Scan for the cell matching the given text and deliver its [x, y] coordinate at center. 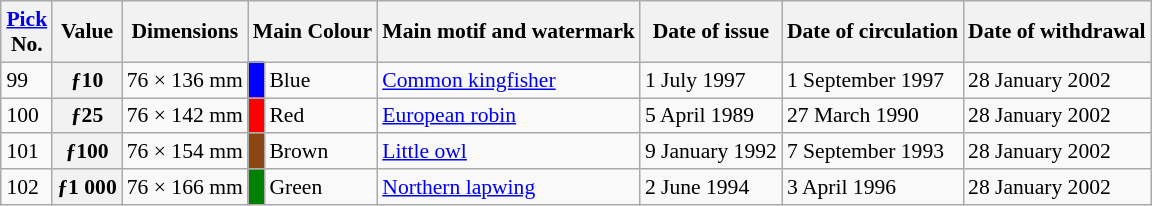
Blue [320, 80]
27 March 1990 [872, 116]
Northern lapwing [508, 187]
Common kingfisher [508, 80]
Date of circulation [872, 32]
European robin [508, 116]
Date of issue [711, 32]
ƒ10 [86, 80]
ƒ1 000 [86, 187]
1 September 1997 [872, 80]
99 [26, 80]
101 [26, 151]
PickNo. [26, 32]
ƒ25 [86, 116]
76 × 136 mm [185, 80]
76 × 154 mm [185, 151]
102 [26, 187]
ƒ100 [86, 151]
76 × 166 mm [185, 187]
9 January 1992 [711, 151]
Date of withdrawal [1057, 32]
Little owl [508, 151]
1 July 1997 [711, 80]
Green [320, 187]
Red [320, 116]
5 April 1989 [711, 116]
3 April 1996 [872, 187]
Dimensions [185, 32]
Brown [320, 151]
Main Colour [312, 32]
76 × 142 mm [185, 116]
2 June 1994 [711, 187]
Main motif and watermark [508, 32]
100 [26, 116]
7 September 1993 [872, 151]
Value [86, 32]
